Identify which cell holds the provided text, then report its [x, y] central coordinate. 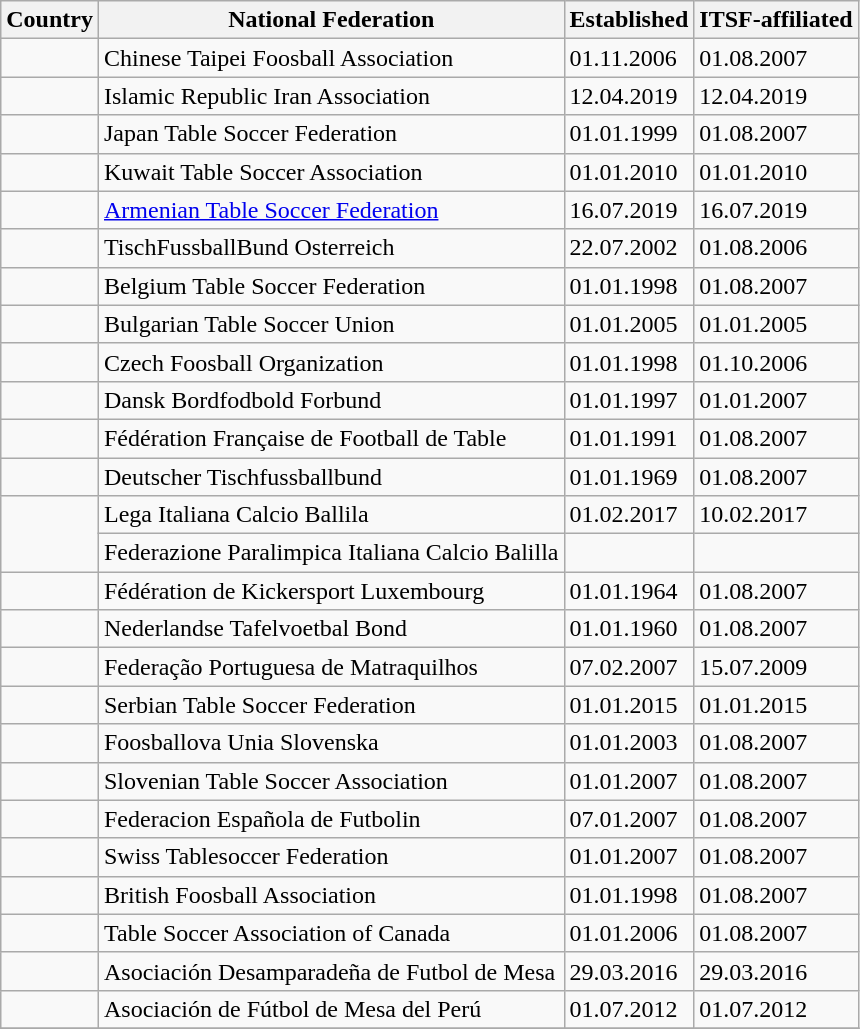
01.01.1969 [629, 477]
01.10.2006 [776, 362]
TischFussballBund Osterreich [331, 248]
National Federation [331, 20]
01.01.2006 [629, 933]
Slovenian Table Soccer Association [331, 781]
01.01.1960 [629, 629]
Deutscher Tischfussballbund [331, 477]
Lega Italiana Calcio Ballila [331, 515]
Federacion Española de Futbolin [331, 819]
Chinese Taipei Foosball Association [331, 58]
01.02.2017 [629, 515]
Asociación de Fútbol de Mesa del Perú [331, 1009]
ITSF-affiliated [776, 20]
Established [629, 20]
Fédération de Kickersport Luxembourg [331, 591]
01.01.1997 [629, 400]
Belgium Table Soccer Federation [331, 286]
Federação Portuguesa de Matraquilhos [331, 667]
Islamic Republic Iran Association [331, 96]
Swiss Tablesoccer Federation [331, 857]
Federazione Paralimpica Italiana Calcio Balilla [331, 553]
Fédération Française de Football de Table [331, 438]
Foosballova Unia Slovenska [331, 743]
Nederlandse Tafelvoetbal Bond [331, 629]
01.01.1991 [629, 438]
Kuwait Table Soccer Association [331, 172]
07.02.2007 [629, 667]
Czech Foosball Organization [331, 362]
Asociación Desamparadeña de Futbol de Mesa [331, 971]
01.01.1964 [629, 591]
07.01.2007 [629, 819]
01.08.2006 [776, 248]
Armenian Table Soccer Federation [331, 210]
01.11.2006 [629, 58]
Serbian Table Soccer Federation [331, 705]
British Foosball Association [331, 895]
Bulgarian Table Soccer Union [331, 324]
01.01.1999 [629, 134]
Country [50, 20]
Japan Table Soccer Federation [331, 134]
Dansk Bordfodbold Forbund [331, 400]
15.07.2009 [776, 667]
01.01.2003 [629, 743]
22.07.2002 [629, 248]
10.02.2017 [776, 515]
Table Soccer Association of Canada [331, 933]
